From the cell containing the given text, extract its center point as [x, y] coordinate. 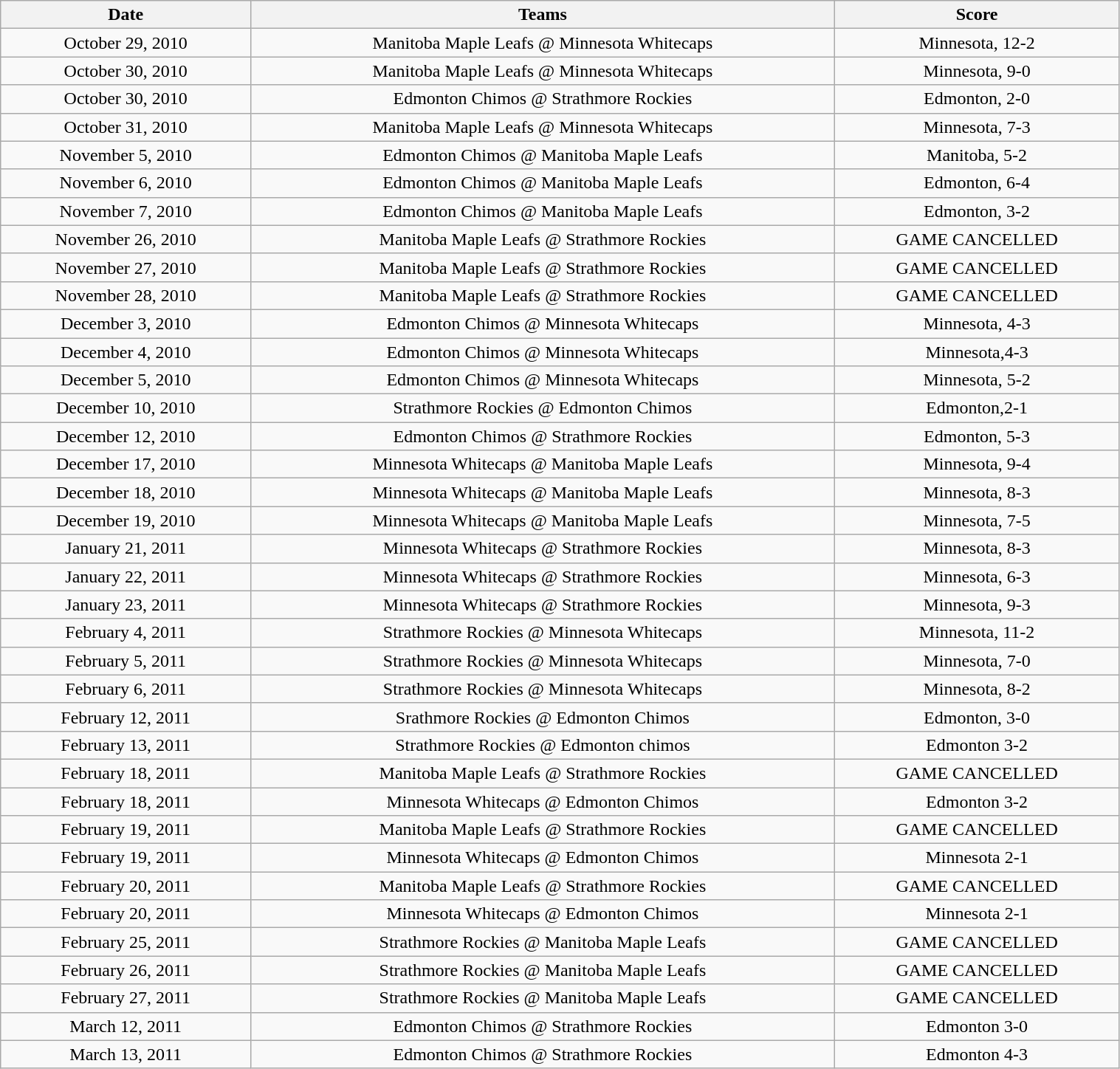
December 4, 2010 [126, 352]
October 31, 2010 [126, 127]
Score [977, 15]
Edmonton 4-3 [977, 1054]
December 17, 2010 [126, 464]
February 12, 2011 [126, 717]
Date [126, 15]
February 26, 2011 [126, 970]
February 13, 2011 [126, 745]
October 29, 2010 [126, 43]
January 21, 2011 [126, 549]
Edmonton, 2-0 [977, 99]
Manitoba, 5-2 [977, 155]
March 13, 2011 [126, 1054]
December 3, 2010 [126, 323]
January 22, 2011 [126, 577]
Minnesota, 5-2 [977, 380]
Edmonton, 6-4 [977, 183]
November 6, 2010 [126, 183]
Minnesota, 11-2 [977, 633]
Minnesota, 8-2 [977, 689]
December 10, 2010 [126, 408]
February 25, 2011 [126, 942]
November 7, 2010 [126, 211]
January 23, 2011 [126, 605]
Edmonton, 5-3 [977, 436]
Teams [543, 15]
December 18, 2010 [126, 492]
February 6, 2011 [126, 689]
February 5, 2011 [126, 661]
Minnesota, 7-0 [977, 661]
Minnesota, 7-5 [977, 520]
Minnesota, 12-2 [977, 43]
November 27, 2010 [126, 267]
Minnesota, 9-3 [977, 605]
February 4, 2011 [126, 633]
Minnesota, 9-0 [977, 71]
Minnesota, 6-3 [977, 577]
Edmonton, 3-0 [977, 717]
December 19, 2010 [126, 520]
Edmonton, 3-2 [977, 211]
Edmonton 3-0 [977, 1026]
Minnesota,4-3 [977, 352]
Edmonton,2-1 [977, 408]
December 5, 2010 [126, 380]
November 5, 2010 [126, 155]
Strathmore Rockies @ Edmonton Chimos [543, 408]
November 28, 2010 [126, 295]
Minnesota, 7-3 [977, 127]
March 12, 2011 [126, 1026]
Minnesota, 9-4 [977, 464]
November 26, 2010 [126, 239]
December 12, 2010 [126, 436]
February 27, 2011 [126, 998]
Minnesota, 4-3 [977, 323]
Srathmore Rockies @ Edmonton Chimos [543, 717]
Strathmore Rockies @ Edmonton chimos [543, 745]
